Determine the [x, y] coordinate at the center of the cell enclosing the given text.  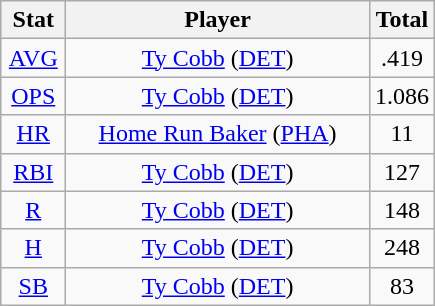
127 [402, 172]
148 [402, 210]
Home Run Baker (PHA) [218, 134]
RBI [34, 172]
1.086 [402, 96]
SB [34, 286]
OPS [34, 96]
AVG [34, 58]
Player [218, 20]
H [34, 248]
.419 [402, 58]
83 [402, 286]
HR [34, 134]
Total [402, 20]
11 [402, 134]
248 [402, 248]
R [34, 210]
Stat [34, 20]
